Output the [x, y] coordinate of the center of the cell containing the given text.  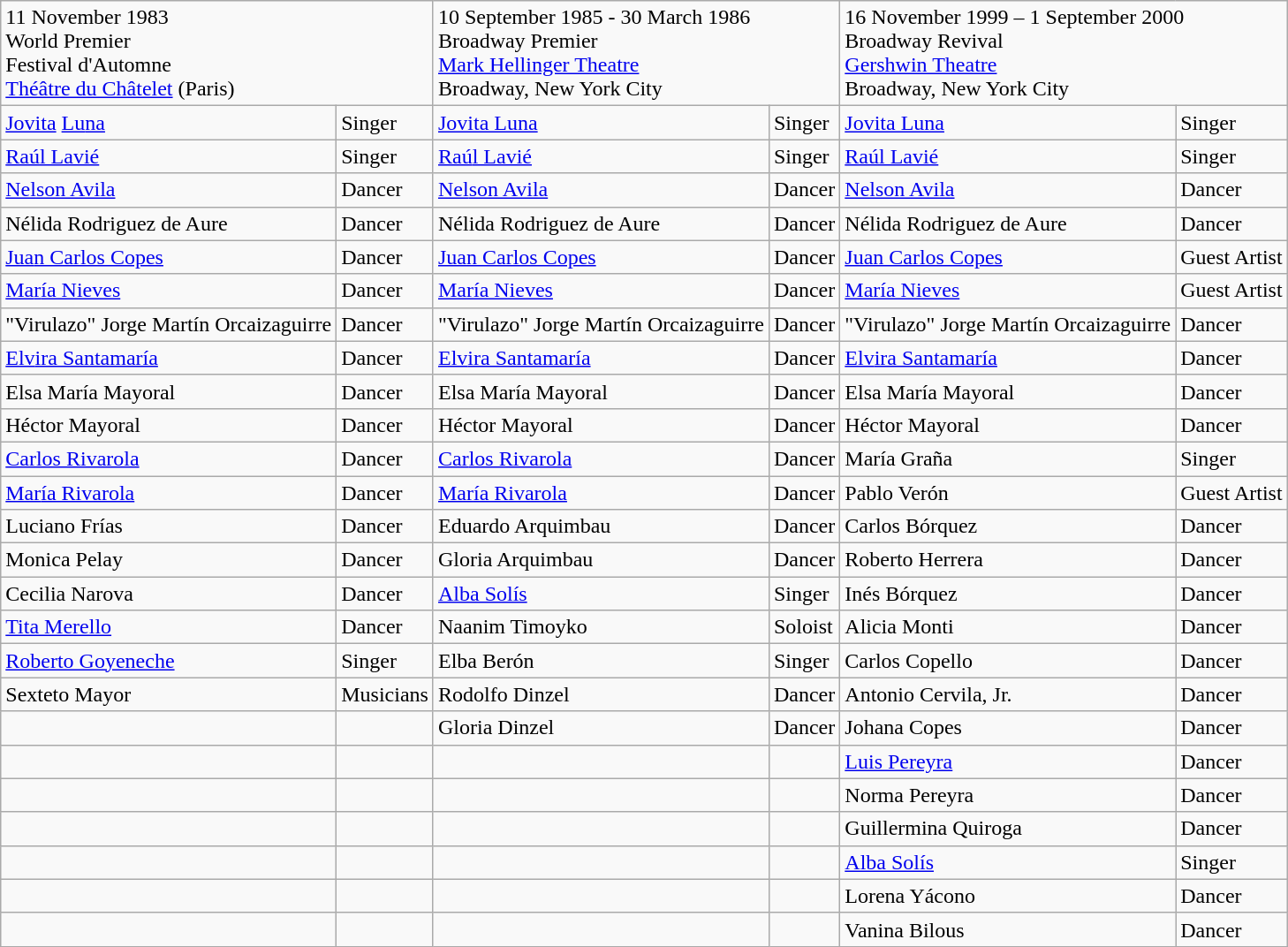
11 November 1983World PremierFestival d'AutomneThéâtre du Châtelet (Paris) [217, 53]
Monica Pelay [169, 560]
Musicians [385, 694]
Naanim Timoyko [601, 627]
Sexteto Mayor [169, 694]
Carlos Bórquez [1008, 527]
Lorena Yácono [1008, 896]
16 November 1999 – 1 September 2000Broadway RevivalGershwin TheatreBroadway, New York City [1064, 53]
Cecilia Narova [169, 594]
Pablo Verón [1008, 492]
María Graña [1008, 458]
10 September 1985 - 30 March 1986Broadway PremierMark Hellinger TheatreBroadway, New York City [636, 53]
Gloria Arquimbau [601, 560]
Rodolfo Dinzel [601, 694]
Norma Pereyra [1008, 795]
Johana Copes [1008, 728]
Guillermina Quiroga [1008, 829]
Roberto Herrera [1008, 560]
Antonio Cervila, Jr. [1008, 694]
Inés Bórquez [1008, 594]
Carlos Copello [1008, 661]
Tita Merello [169, 627]
Soloist [804, 627]
Luis Pereyra [1008, 761]
Alicia Monti [1008, 627]
Vanina Bilous [1008, 929]
Eduardo Arquimbau [601, 527]
Roberto Goyeneche [169, 661]
Luciano Frías [169, 527]
Elba Berón [601, 661]
Gloria Dinzel [601, 728]
